Provide the (X, Y) coordinate of the cell's center where the given text is located.  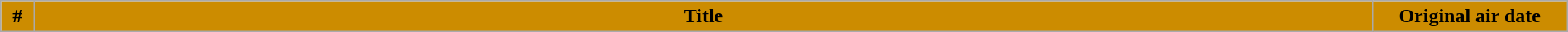
Original air date (1470, 16)
Title (703, 16)
# (18, 16)
